Determine the (x, y) coordinate at the center of the cell enclosing the given text.  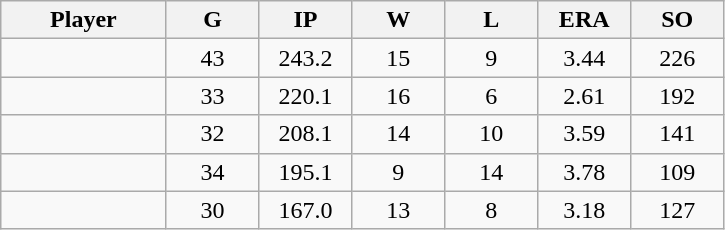
W (398, 20)
15 (398, 58)
IP (306, 20)
3.44 (584, 58)
32 (212, 134)
167.0 (306, 210)
208.1 (306, 134)
3.18 (584, 210)
6 (492, 96)
43 (212, 58)
3.78 (584, 172)
ERA (584, 20)
10 (492, 134)
33 (212, 96)
195.1 (306, 172)
30 (212, 210)
3.59 (584, 134)
13 (398, 210)
G (212, 20)
226 (678, 58)
2.61 (584, 96)
141 (678, 134)
34 (212, 172)
192 (678, 96)
127 (678, 210)
16 (398, 96)
243.2 (306, 58)
SO (678, 20)
220.1 (306, 96)
L (492, 20)
Player (84, 20)
8 (492, 210)
109 (678, 172)
